Provide the (x, y) coordinate of the cell's center where the given text is located.  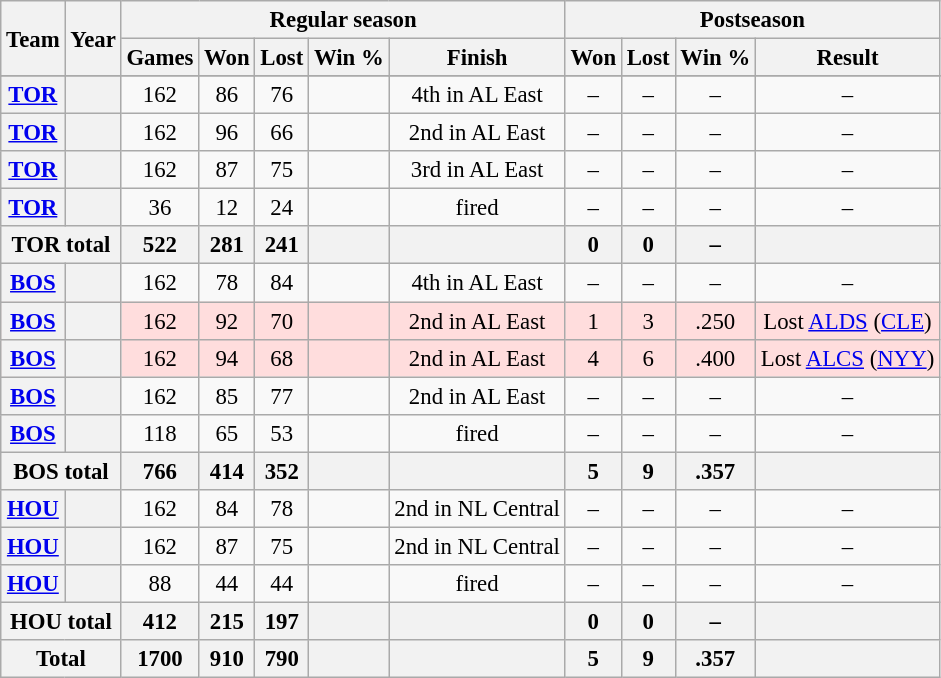
Regular season (343, 20)
Year (93, 38)
197 (282, 621)
241 (282, 245)
77 (282, 396)
Team (33, 38)
1 (593, 321)
Result (847, 58)
4 (593, 358)
85 (227, 396)
65 (227, 433)
92 (227, 321)
96 (227, 133)
88 (160, 584)
118 (160, 433)
HOU total (61, 621)
Lost ALCS (NYY) (847, 358)
70 (282, 321)
36 (160, 208)
12 (227, 208)
215 (227, 621)
281 (227, 245)
352 (282, 471)
522 (160, 245)
790 (282, 659)
3rd in AL East (477, 170)
76 (282, 95)
Postseason (752, 20)
66 (282, 133)
414 (227, 471)
6 (648, 358)
68 (282, 358)
Finish (477, 58)
94 (227, 358)
1700 (160, 659)
3 (648, 321)
53 (282, 433)
Games (160, 58)
.400 (715, 358)
TOR total (61, 245)
412 (160, 621)
86 (227, 95)
Lost ALDS (CLE) (847, 321)
766 (160, 471)
Total (61, 659)
24 (282, 208)
910 (227, 659)
BOS total (61, 471)
.250 (715, 321)
